For the text-containing cell, return its midpoint in [X, Y] coordinate format. 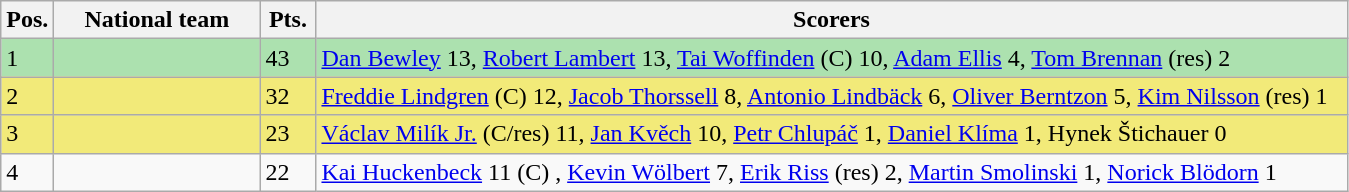
23 [288, 134]
Pts. [288, 20]
Scorers [832, 20]
Kai Huckenbeck 11 (C) , Kevin Wölbert 7, Erik Riss (res) 2, Martin Smolinski 1, Norick Blödorn 1 [832, 172]
Pos. [28, 20]
Dan Bewley 13, Robert Lambert 13, Tai Woffinden (C) 10, Adam Ellis 4, Tom Brennan (res) 2 [832, 58]
National team [157, 20]
22 [288, 172]
3 [28, 134]
43 [288, 58]
Freddie Lindgren (C) 12, Jacob Thorssell 8, Antonio Lindbäck 6, Oliver Berntzon 5, Kim Nilsson (res) 1 [832, 96]
4 [28, 172]
32 [288, 96]
Václav Milík Jr. (C/res) 11, Jan Kvěch 10, Petr Chlupáč 1, Daniel Klíma 1, Hynek Štichauer 0 [832, 134]
1 [28, 58]
2 [28, 96]
